Detect which cell encompasses the target text, then output its [x, y] center coordinate. 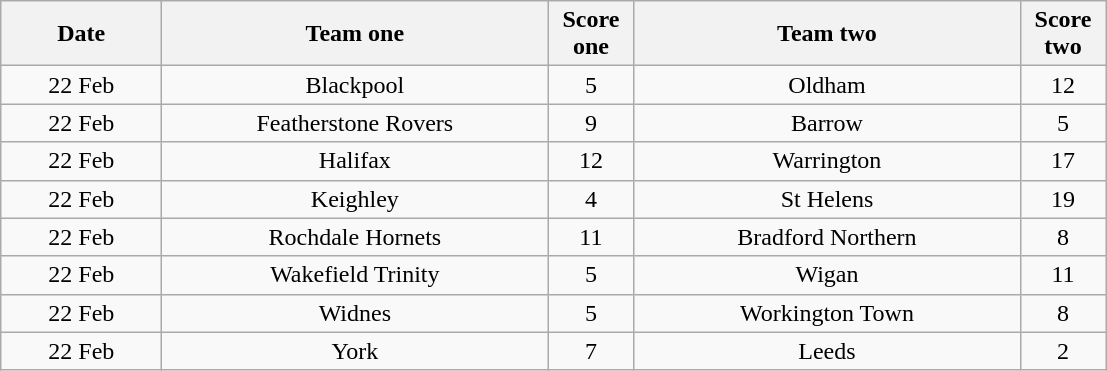
Leeds [827, 351]
19 [1063, 199]
Halifax [355, 161]
Bradford Northern [827, 237]
Team one [355, 34]
9 [591, 123]
Keighley [355, 199]
17 [1063, 161]
2 [1063, 351]
4 [591, 199]
Workington Town [827, 313]
Date [82, 34]
Score two [1063, 34]
Barrow [827, 123]
7 [591, 351]
St Helens [827, 199]
Rochdale Hornets [355, 237]
Featherstone Rovers [355, 123]
Wigan [827, 275]
Blackpool [355, 85]
Team two [827, 34]
Warrington [827, 161]
Score one [591, 34]
Oldham [827, 85]
York [355, 351]
Wakefield Trinity [355, 275]
Widnes [355, 313]
